Scan for the cell matching the given text and deliver its [x, y] coordinate at center. 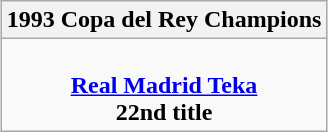
Real Madrid Teka 22nd title [164, 85]
1993 Copa del Rey Champions [164, 20]
